For the text-containing cell, return its midpoint in (x, y) coordinate format. 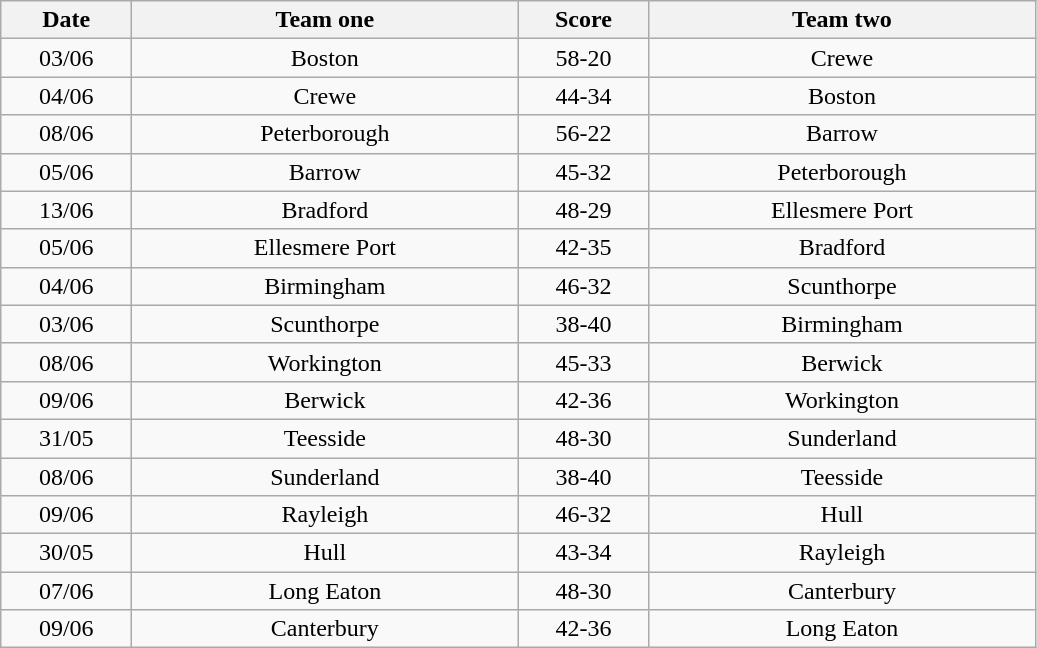
31/05 (66, 438)
44-34 (584, 96)
56-22 (584, 134)
30/05 (66, 553)
45-32 (584, 172)
43-34 (584, 553)
Date (66, 20)
Team one (325, 20)
Team two (842, 20)
07/06 (66, 591)
45-33 (584, 362)
48-29 (584, 210)
58-20 (584, 58)
13/06 (66, 210)
42-35 (584, 248)
Score (584, 20)
